Return the [X, Y] coordinate for the center point of the cell that contains the specified text.  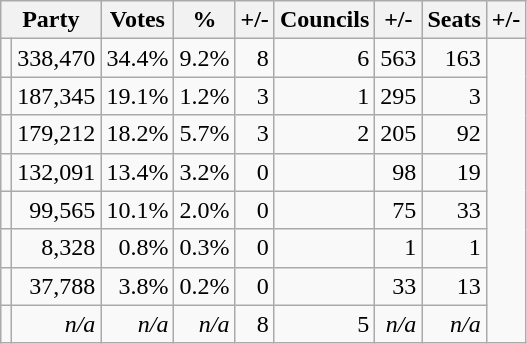
9.2% [204, 58]
8,328 [56, 248]
163 [454, 58]
132,091 [56, 172]
18.2% [138, 134]
Votes [138, 20]
0.3% [204, 248]
19.1% [138, 96]
Party [51, 20]
10.1% [138, 210]
92 [454, 134]
179,212 [56, 134]
Councils [324, 20]
19 [454, 172]
98 [398, 172]
75 [398, 210]
0.8% [138, 248]
37,788 [56, 286]
295 [398, 96]
6 [324, 58]
1.2% [204, 96]
13.4% [138, 172]
34.4% [138, 58]
Seats [454, 20]
5.7% [204, 134]
2.0% [204, 210]
2 [324, 134]
3.8% [138, 286]
5 [324, 324]
338,470 [56, 58]
0.2% [204, 286]
13 [454, 286]
205 [398, 134]
3.2% [204, 172]
% [204, 20]
99,565 [56, 210]
563 [398, 58]
187,345 [56, 96]
